Find where the given text appears and provide that cell's center as (x, y) coordinate. 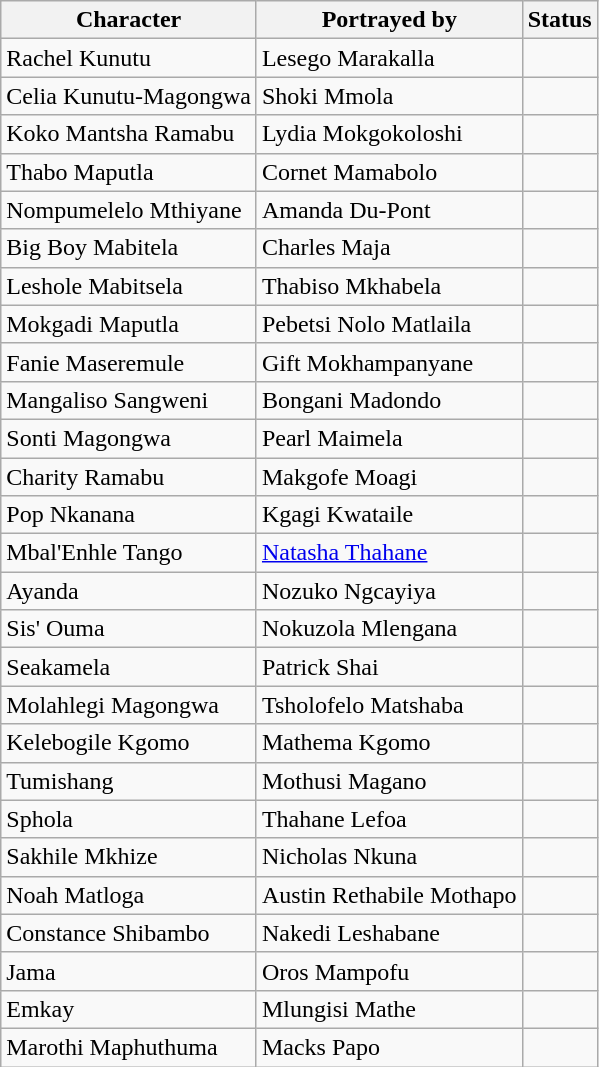
Ayanda (129, 591)
Charity Ramabu (129, 477)
Cornet Mamabolo (389, 172)
Celia Kunutu-Magongwa (129, 96)
Sphola (129, 819)
Mokgadi Maputla (129, 324)
Patrick Shai (389, 667)
Koko Mantsha Ramabu (129, 134)
Macks Papo (389, 1047)
Sakhile Mkhize (129, 857)
Mangaliso Sangweni (129, 400)
Molahlegi Magongwa (129, 705)
Nozuko Ngcayiya (389, 591)
Kgagi Kwataile (389, 515)
Oros Mampofu (389, 971)
Nakedi Leshabane (389, 933)
Lydia Mokgokoloshi (389, 134)
Mlungisi Mathe (389, 1009)
Charles Maja (389, 248)
Tumishang (129, 781)
Pop Nkanana (129, 515)
Rachel Kunutu (129, 58)
Emkay (129, 1009)
Noah Matloga (129, 895)
Constance Shibambo (129, 933)
Mothusi Magano (389, 781)
Sonti Magongwa (129, 438)
Portrayed by (389, 20)
Makgofe Moagi (389, 477)
Jama (129, 971)
Natasha Thahane (389, 553)
Pebetsi Nolo Matlaila (389, 324)
Kelebogile Kgomo (129, 743)
Seakamela (129, 667)
Nicholas Nkuna (389, 857)
Mbal'Enhle Tango (129, 553)
Big Boy Mabitela (129, 248)
Nompumelelo Mthiyane (129, 210)
Shoki Mmola (389, 96)
Fanie Maseremule (129, 362)
Character (129, 20)
Gift Mokhampanyane (389, 362)
Tsholofelo Matshaba (389, 705)
Pearl Maimela (389, 438)
Lesego Marakalla (389, 58)
Thabiso Mkhabela (389, 286)
Austin Rethabile Mothapo (389, 895)
Bongani Madondo (389, 400)
Mathema Kgomo (389, 743)
Status (560, 20)
Marothi Maphuthuma (129, 1047)
Thabo Maputla (129, 172)
Leshole Mabitsela (129, 286)
Amanda Du-Pont (389, 210)
Sis' Ouma (129, 629)
Thahane Lefoa (389, 819)
Nokuzola Mlengana (389, 629)
